Locate the cell with the specified text and output its [X, Y] center coordinate. 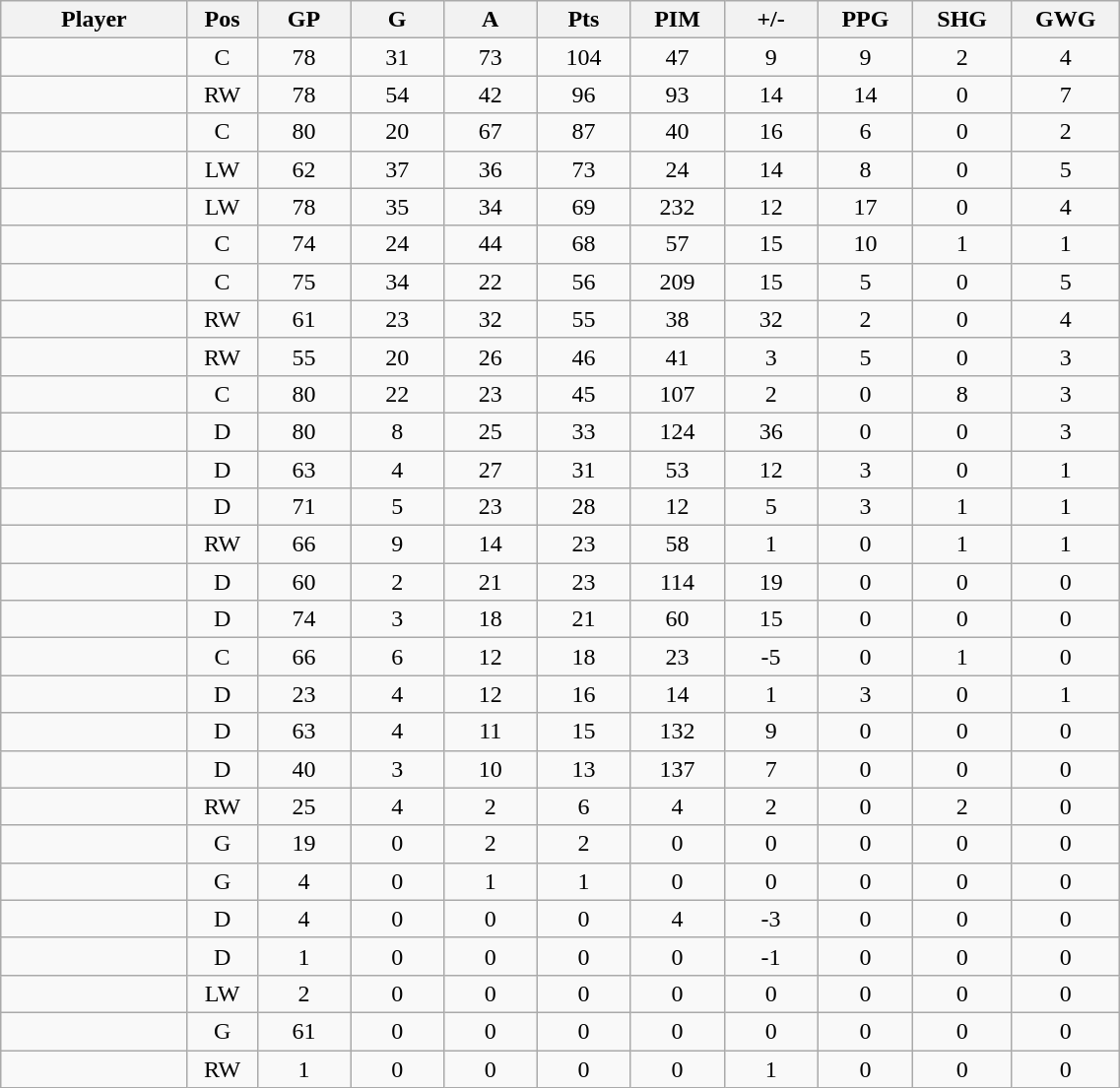
132 [678, 732]
38 [678, 319]
46 [583, 356]
35 [398, 207]
71 [303, 507]
62 [303, 169]
+/- [770, 20]
124 [678, 431]
GWG [1065, 20]
45 [583, 394]
13 [583, 769]
-3 [770, 919]
47 [678, 57]
-1 [770, 956]
PPG [865, 20]
53 [678, 470]
209 [678, 282]
28 [583, 507]
GP [303, 20]
17 [865, 207]
26 [491, 356]
Player [95, 20]
SHG [962, 20]
54 [398, 95]
A [491, 20]
41 [678, 356]
Pos [223, 20]
67 [491, 132]
232 [678, 207]
57 [678, 244]
75 [303, 282]
114 [678, 582]
87 [583, 132]
68 [583, 244]
104 [583, 57]
-5 [770, 657]
33 [583, 431]
27 [491, 470]
69 [583, 207]
58 [678, 544]
93 [678, 95]
137 [678, 769]
42 [491, 95]
Pts [583, 20]
37 [398, 169]
107 [678, 394]
PIM [678, 20]
11 [491, 732]
44 [491, 244]
96 [583, 95]
56 [583, 282]
